Detect which cell encompasses the target text, then output its [X, Y] center coordinate. 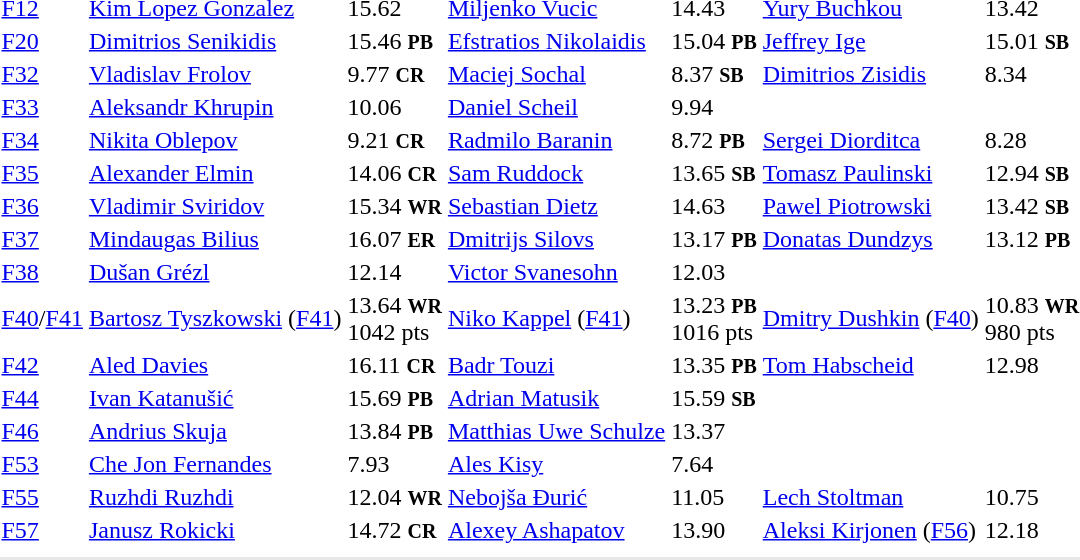
Dušan Grézl [215, 272]
Maciej Sochal [556, 74]
7.93 [394, 464]
15.01 SB [1032, 41]
8.34 [1032, 74]
13.35 PB [714, 365]
Niko Kappel (F41) [556, 318]
Alexander Elmin [215, 173]
Sam Ruddock [556, 173]
Pawel Piotrowski [870, 206]
Dimitrios Senikidis [215, 41]
13.12 PB [1032, 239]
16.11 CR [394, 365]
15.69 PB [394, 398]
Tom Habscheid [870, 365]
15.04 PB [714, 41]
F46 [42, 431]
F40/F41 [42, 318]
13.64 WR1042 pts [394, 318]
10.75 [1032, 497]
13.84 PB [394, 431]
Dmitrijs Silovs [556, 239]
Vladimir Sviridov [215, 206]
15.34 WR [394, 206]
Badr Touzi [556, 365]
Andrius Skuja [215, 431]
Sergei Diorditca [870, 140]
Ruzhdi Ruzhdi [215, 497]
Nebojša Đurić [556, 497]
11.05 [714, 497]
F35 [42, 173]
13.23 PB1016 pts [714, 318]
12.04 WR [394, 497]
Daniel Scheil [556, 107]
8.28 [1032, 140]
10.83 WR980 pts [1032, 318]
Efstratios Nikolaidis [556, 41]
F38 [42, 272]
Jeffrey Ige [870, 41]
12.98 [1032, 365]
16.07 ER [394, 239]
F55 [42, 497]
Radmilo Baranin [556, 140]
13.90 [714, 530]
13.37 [714, 431]
F53 [42, 464]
Aleksi Kirjonen (F56) [870, 530]
F37 [42, 239]
15.46 PB [394, 41]
8.72 PB [714, 140]
Vladislav Frolov [215, 74]
F36 [42, 206]
9.21 CR [394, 140]
Tomasz Paulinski [870, 173]
Alexey Ashapatov [556, 530]
13.17 PB [714, 239]
Dmitry Dushkin (F40) [870, 318]
F44 [42, 398]
Nikita Oblepov [215, 140]
14.06 CR [394, 173]
12.94 SB [1032, 173]
Lech Stoltman [870, 497]
Mindaugas Bilius [215, 239]
Ivan Katanušić [215, 398]
Aleksandr Khrupin [215, 107]
Aled Davies [215, 365]
Sebastian Dietz [556, 206]
14.72 CR [394, 530]
F33 [42, 107]
F57 [42, 530]
9.94 [714, 107]
Ales Kisy [556, 464]
Dimitrios Zisidis [870, 74]
Victor Svanesohn [556, 272]
Adrian Matusik [556, 398]
F34 [42, 140]
Bartosz Tyszkowski (F41) [215, 318]
Matthias Uwe Schulze [556, 431]
F32 [42, 74]
Che Jon Fernandes [215, 464]
13.42 SB [1032, 206]
15.59 SB [714, 398]
12.18 [1032, 530]
12.14 [394, 272]
13.65 SB [714, 173]
14.63 [714, 206]
Janusz Rokicki [215, 530]
Donatas Dundzys [870, 239]
8.37 SB [714, 74]
7.64 [714, 464]
12.03 [714, 272]
F42 [42, 365]
F20 [42, 41]
10.06 [394, 107]
9.77 CR [394, 74]
